Search for the cell housing the specified text and yield its [x, y] center coordinate. 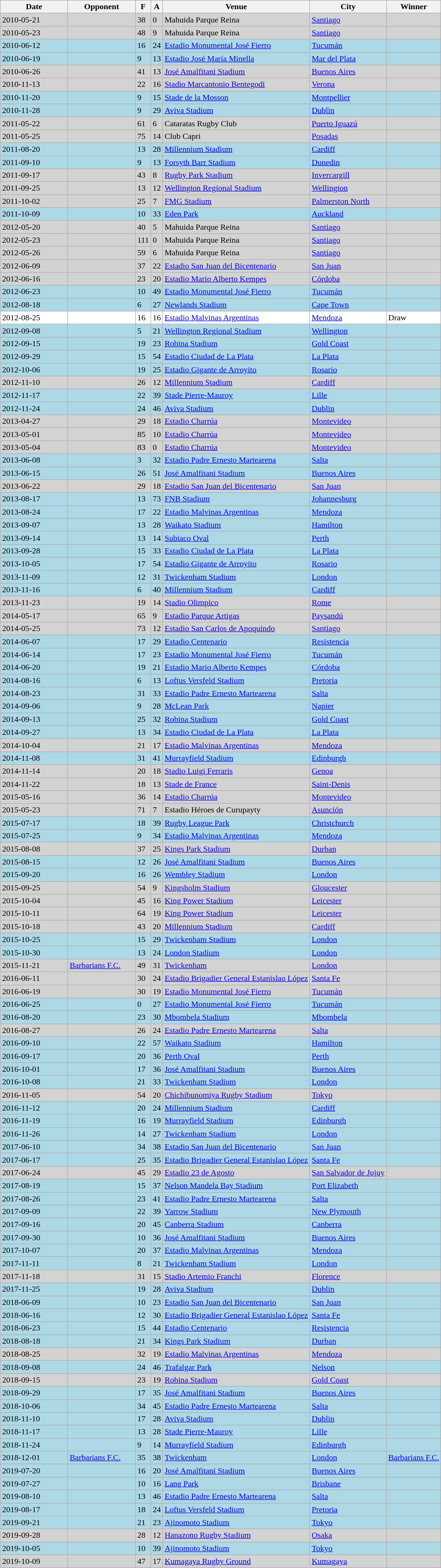
Lang Park [236, 1484]
2014-06-20 [34, 667]
59 [143, 253]
2015-09-20 [34, 875]
F [143, 7]
2014-08-23 [34, 693]
2015-10-30 [34, 952]
2013-11-23 [34, 603]
51 [157, 473]
47 [143, 1561]
2016-10-08 [34, 1082]
Mbombela [348, 1017]
Stadio Artemio Franchi [236, 1276]
Estadio Héroes de Curupayty [236, 810]
Stade de France [236, 784]
2019-10-05 [34, 1548]
2013-04-27 [34, 421]
2014-06-14 [34, 654]
2015-10-18 [34, 926]
Montpellier [348, 97]
Draw [414, 318]
Trafalgar Park [236, 1367]
Perth Oval [236, 1056]
2014-10-04 [34, 745]
Nelson [348, 1367]
Rugby Park Stadium [236, 175]
Estadio Parque Artigas [236, 616]
2019-09-28 [34, 1535]
2019-07-27 [34, 1484]
City [348, 7]
2017-11-25 [34, 1289]
Gloucester [348, 888]
2010-06-19 [34, 59]
2016-11-26 [34, 1134]
2013-09-14 [34, 538]
2012-09-08 [34, 330]
2014-11-08 [34, 758]
2014-11-14 [34, 771]
2010-11-20 [34, 97]
Wembley Stadium [236, 875]
2013-06-15 [34, 473]
2015-10-25 [34, 939]
Auckland [348, 214]
2016-11-19 [34, 1121]
61 [143, 123]
Chichibunomiya Rugby Stadium [236, 1095]
2018-06-23 [34, 1328]
83 [143, 447]
2019-09-21 [34, 1522]
2014-09-06 [34, 706]
2014-09-13 [34, 719]
2015-07-17 [34, 823]
2017-09-09 [34, 1212]
2016-10-01 [34, 1069]
75 [143, 136]
2016-11-12 [34, 1108]
Subiaco Oval [236, 538]
2018-11-10 [34, 1419]
2014-06-07 [34, 642]
2015-08-08 [34, 849]
FMG Stadium [236, 201]
2011-05-22 [34, 123]
2015-11-21 [34, 965]
2016-11-05 [34, 1095]
Genoa [348, 771]
2015-07-25 [34, 836]
2014-08-16 [34, 680]
2017-10-07 [34, 1250]
2012-08-18 [34, 305]
2019-08-17 [34, 1509]
57 [157, 1043]
2017-06-10 [34, 1147]
2019-10-09 [34, 1561]
Napier [348, 706]
2018-08-25 [34, 1354]
2014-11-22 [34, 784]
Opponent [101, 7]
2017-08-19 [34, 1185]
2017-09-30 [34, 1238]
2013-08-24 [34, 512]
2018-06-16 [34, 1315]
2013-08-17 [34, 499]
Canberra Stadium [236, 1225]
London Stadium [236, 952]
2012-11-10 [34, 383]
2012-05-23 [34, 240]
Paysandú [348, 616]
2015-10-11 [34, 914]
2017-06-24 [34, 1173]
Port Elizabeth [348, 1185]
Mbombela Stadium [236, 1017]
2018-11-17 [34, 1432]
71 [143, 810]
65 [143, 616]
Canberra [348, 1225]
Posadas [348, 136]
Florence [348, 1276]
2010-11-13 [34, 84]
Stadio Olimpico [236, 603]
2017-08-26 [34, 1198]
Stadio Luigi Ferraris [236, 771]
Eden Park [236, 214]
Asunción [348, 810]
2016-06-25 [34, 1004]
2012-10-06 [34, 369]
Saint-Denis [348, 784]
2010-06-26 [34, 71]
2012-11-17 [34, 395]
Estadio 23 de Agosto [236, 1173]
2012-06-16 [34, 279]
64 [143, 914]
Venue [236, 7]
Dunedin [348, 162]
Newlands Stadium [236, 305]
Verona [348, 84]
2013-06-08 [34, 460]
Stade de la Mosson [236, 97]
2012-08-25 [34, 318]
2011-09-10 [34, 162]
New Plymouth [348, 1212]
2013-11-09 [34, 577]
Brisbane [348, 1484]
FNB Stadium [236, 499]
2018-08-18 [34, 1341]
2014-05-17 [34, 616]
Hanazono Rugby Stadium [236, 1535]
Yarrow Stadium [236, 1212]
2012-05-20 [34, 227]
2012-05-26 [34, 253]
2011-10-02 [34, 201]
85 [143, 434]
Kingsholm Stadium [236, 888]
McLean Park [236, 706]
A [157, 7]
2013-10-05 [34, 564]
2011-09-25 [34, 188]
2013-09-07 [34, 525]
Cape Town [348, 305]
2017-11-18 [34, 1276]
2012-06-23 [34, 292]
Invercargill [348, 175]
2018-09-15 [34, 1380]
Kumagaya Rugby Ground [236, 1561]
2015-05-23 [34, 810]
Estadio José María Minella [236, 59]
2017-09-16 [34, 1225]
2018-11-24 [34, 1445]
2017-11-11 [34, 1263]
2011-05-25 [34, 136]
111 [143, 240]
San Salvador de Jujuy [348, 1173]
2013-06-22 [34, 486]
2010-06-12 [34, 46]
2016-09-17 [34, 1056]
48 [143, 33]
2014-09-27 [34, 732]
2010-05-23 [34, 33]
2013-11-16 [34, 590]
Palmerston North [348, 201]
Rome [348, 603]
2016-06-19 [34, 991]
2013-05-04 [34, 447]
2016-06-11 [34, 978]
2012-06-09 [34, 266]
Rugby League Park [236, 823]
Date [34, 7]
Nelson Mandela Bay Stadium [236, 1185]
44 [157, 1328]
Mar del Plata [348, 59]
2018-12-01 [34, 1458]
Winner [414, 7]
2019-08-10 [34, 1497]
2013-05-01 [34, 434]
2013-09-28 [34, 551]
2011-09-17 [34, 175]
2015-05-16 [34, 797]
2017-06-17 [34, 1160]
Cataratas Rugby Club [236, 123]
2018-10-06 [34, 1406]
2010-11-28 [34, 110]
Estadio San Carlos de Apoquindo [236, 629]
2018-09-29 [34, 1393]
2016-08-20 [34, 1017]
2019-07-20 [34, 1471]
Kumagaya [348, 1561]
Club Capri [236, 136]
2011-08-20 [34, 149]
Puerto Iguazú [348, 123]
2012-11-24 [34, 408]
2016-09-10 [34, 1043]
Stadio Marcantonio Bentegodi [236, 84]
2015-09-25 [34, 888]
2018-06-09 [34, 1302]
2012-09-29 [34, 356]
2016-08-27 [34, 1030]
2018-09-08 [34, 1367]
2012-09-15 [34, 343]
2010-05-21 [34, 20]
3 [143, 460]
Forsyth Barr Stadium [236, 162]
2015-08-15 [34, 862]
2015-10-04 [34, 901]
Christchurch [348, 823]
2011-10-09 [34, 214]
2014-05-25 [34, 629]
Osaka [348, 1535]
Johannesburg [348, 499]
